Extract the (X, Y) coordinate from the center of the cell holding the provided text.  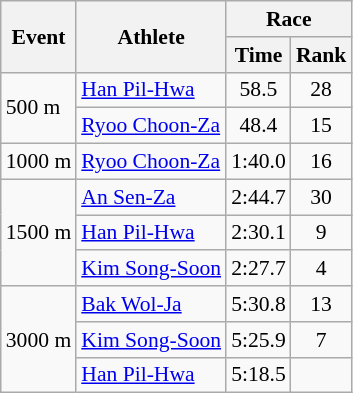
2:30.1 (258, 233)
1:40.0 (258, 162)
5:18.5 (258, 375)
30 (322, 197)
Athlete (151, 36)
4 (322, 269)
Event (38, 36)
16 (322, 162)
2:44.7 (258, 197)
5:25.9 (258, 340)
3000 m (38, 340)
2:27.7 (258, 269)
48.4 (258, 126)
Race (288, 19)
28 (322, 90)
15 (322, 126)
Rank (322, 55)
58.5 (258, 90)
Bak Wol-Ja (151, 304)
1500 m (38, 232)
5:30.8 (258, 304)
Time (258, 55)
500 m (38, 108)
13 (322, 304)
An Sen-Za (151, 197)
7 (322, 340)
1000 m (38, 162)
9 (322, 233)
